Output the (x, y) coordinate of the center of the cell containing the given text.  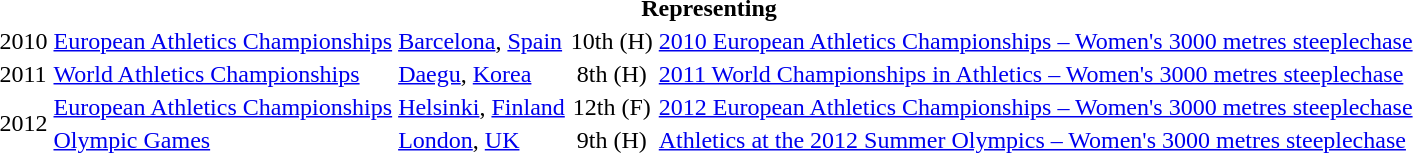
10th (H) (612, 41)
Barcelona, Spain (482, 41)
12th (F) (612, 107)
Daegu, Korea (482, 74)
Helsinki, Finland (482, 107)
World Athletics Championships (223, 74)
8th (H) (612, 74)
